Find where the given text appears and provide that cell's center as [X, Y] coordinate. 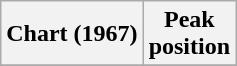
Chart (1967) [72, 34]
Peakposition [189, 34]
